Return (X, Y) of the center of cell containing provided text 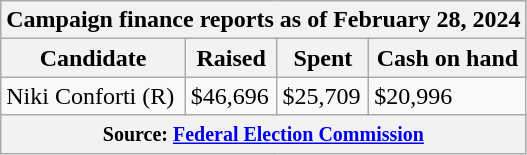
Campaign finance reports as of February 28, 2024 (264, 20)
Cash on hand (448, 58)
Candidate (94, 58)
Spent (323, 58)
$46,696 (231, 96)
Niki Conforti (R) (94, 96)
Raised (231, 58)
$20,996 (448, 96)
Source: Federal Election Commission (264, 134)
$25,709 (323, 96)
